Output the (X, Y) coordinate of the center of the cell containing the given text.  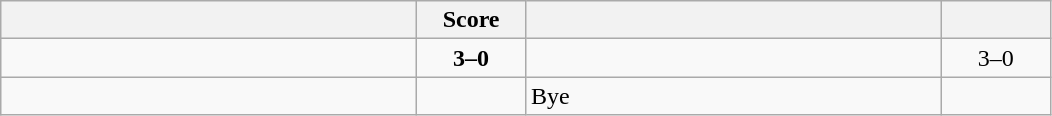
Bye (733, 96)
Score (472, 20)
